Pinpoint the cell where the given text exists, returning its [X, Y] midpoint coordinate. 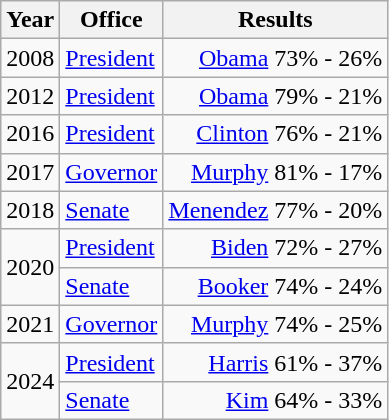
Year [30, 20]
Obama 79% - 21% [276, 96]
Murphy 81% - 17% [276, 172]
2020 [30, 267]
Kim 64% - 33% [276, 400]
Biden 72% - 27% [276, 248]
2012 [30, 96]
Obama 73% - 26% [276, 58]
2018 [30, 210]
Results [276, 20]
Booker 74% - 24% [276, 286]
Clinton 76% - 21% [276, 134]
Harris 61% - 37% [276, 362]
2024 [30, 381]
2008 [30, 58]
2017 [30, 172]
2021 [30, 324]
2016 [30, 134]
Menendez 77% - 20% [276, 210]
Murphy 74% - 25% [276, 324]
Office [112, 20]
